From the cell containing the given text, extract its center point as [x, y] coordinate. 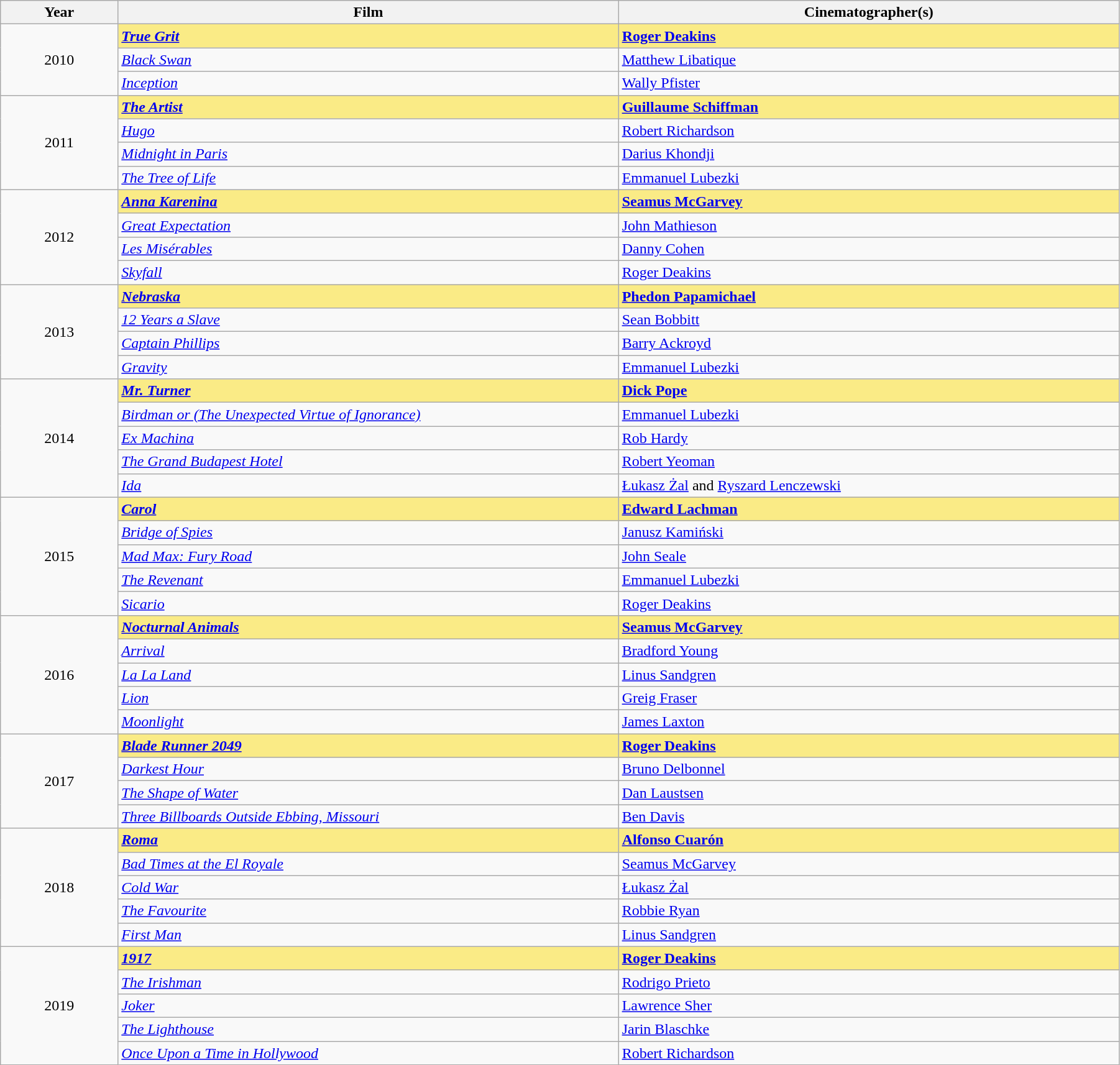
Mad Max: Fury Road [368, 556]
Bruno Delbonnel [869, 769]
The Tree of Life [368, 178]
Jarin Blaschke [869, 1029]
Ex Machina [368, 438]
Great Expectation [368, 225]
2011 [60, 142]
John Seale [869, 556]
Birdman or (The Unexpected Virtue of Ignorance) [368, 414]
Ben Davis [869, 816]
James Laxton [869, 722]
Robert Yeoman [869, 462]
Lawrence Sher [869, 1005]
Moonlight [368, 722]
2015 [60, 556]
2013 [60, 332]
Bridge of Spies [368, 532]
Once Upon a Time in Hollywood [368, 1053]
Les Misérables [368, 249]
Rodrigo Prieto [869, 982]
Inception [368, 83]
Roma [368, 840]
2014 [60, 438]
Blade Runner 2049 [368, 746]
Guillaume Schiffman [869, 107]
Three Billboards Outside Ebbing, Missouri [368, 816]
Bradford Young [869, 651]
Arrival [368, 651]
Edward Lachman [869, 509]
Greig Fraser [869, 698]
True Grit [368, 36]
2017 [60, 781]
Mr. Turner [368, 391]
The Artist [368, 107]
Midnight in Paris [368, 154]
The Irishman [368, 982]
Year [60, 12]
Dan Laustsen [869, 793]
Darkest Hour [368, 769]
Captain Phillips [368, 344]
La La Land [368, 674]
Joker [368, 1005]
Bad Times at the El Royale [368, 864]
2018 [60, 887]
Anna Karenina [368, 201]
Łukasz Żal and Ryszard Lenczewski [869, 485]
Rob Hardy [869, 438]
The Shape of Water [368, 793]
Carol [368, 509]
Cinematographer(s) [869, 12]
Sicario [368, 603]
Wally Pfister [869, 83]
John Mathieson [869, 225]
Matthew Libatique [869, 60]
Hugo [368, 130]
2010 [60, 60]
The Favourite [368, 911]
2016 [60, 674]
The Lighthouse [368, 1029]
Nebraska [368, 296]
Lion [368, 698]
Alfonso Cuarón [869, 840]
Danny Cohen [869, 249]
Gravity [368, 367]
Dick Pope [869, 391]
Sean Bobbitt [869, 320]
Łukasz Żal [869, 887]
Film [368, 12]
Skyfall [368, 272]
Janusz Kamiński [869, 532]
1917 [368, 958]
Phedon Papamichael [869, 296]
2019 [60, 1005]
The Revenant [368, 580]
The Grand Budapest Hotel [368, 462]
Barry Ackroyd [869, 344]
Ida [368, 485]
Robbie Ryan [869, 911]
2012 [60, 237]
Darius Khondji [869, 154]
12 Years a Slave [368, 320]
Cold War [368, 887]
Nocturnal Animals [368, 627]
Black Swan [368, 60]
First Man [368, 935]
